Identify which cell holds the provided text, then report its [x, y] central coordinate. 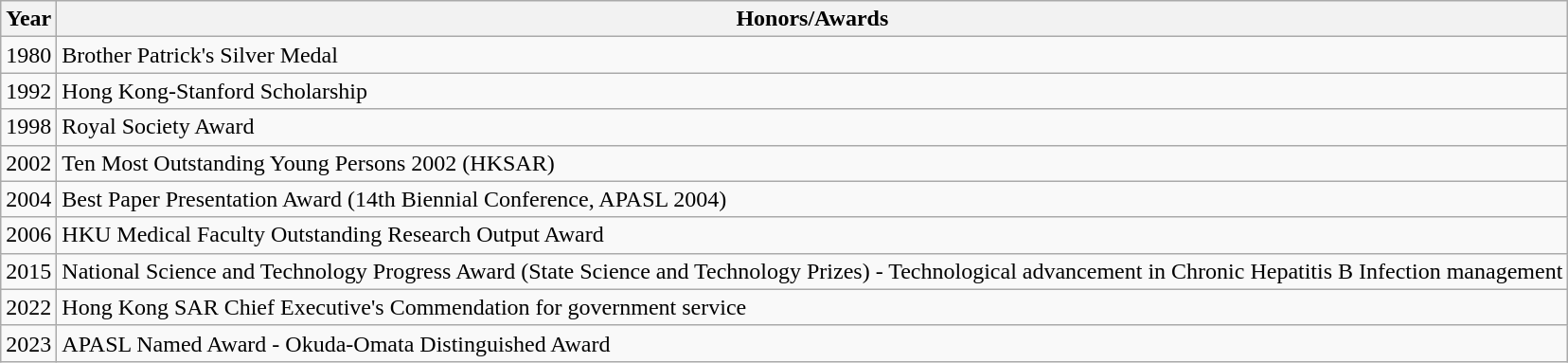
2022 [28, 307]
1998 [28, 127]
Honors/Awards [812, 19]
2023 [28, 343]
2004 [28, 199]
Year [28, 19]
Ten Most Outstanding Young Persons 2002 (HKSAR) [812, 163]
Best Paper Presentation Award (14th Biennial Conference, APASL 2004) [812, 199]
Hong Kong SAR Chief Executive's Commendation for government service [812, 307]
Hong Kong-Stanford Scholarship [812, 91]
2002 [28, 163]
APASL Named Award - Okuda-Omata Distinguished Award [812, 343]
2006 [28, 235]
1992 [28, 91]
Royal Society Award [812, 127]
HKU Medical Faculty Outstanding Research Output Award [812, 235]
Brother Patrick's Silver Medal [812, 55]
2015 [28, 271]
1980 [28, 55]
